Return the [x, y] coordinate for the center point of the cell that contains the specified text.  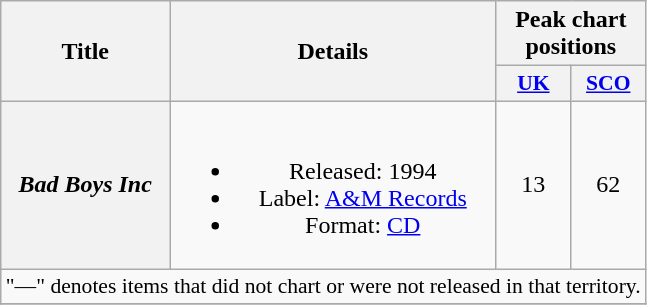
13 [534, 184]
Title [86, 52]
Details [333, 52]
Bad Boys Inc [86, 184]
Released: 1994Label: A&M RecordsFormat: CD [333, 184]
SCO [608, 84]
"—" denotes items that did not chart or were not released in that territory. [324, 286]
UK [534, 84]
Peak chart positions [571, 34]
62 [608, 184]
